Determine the (x, y) coordinate at the center of the cell enclosing the given text.  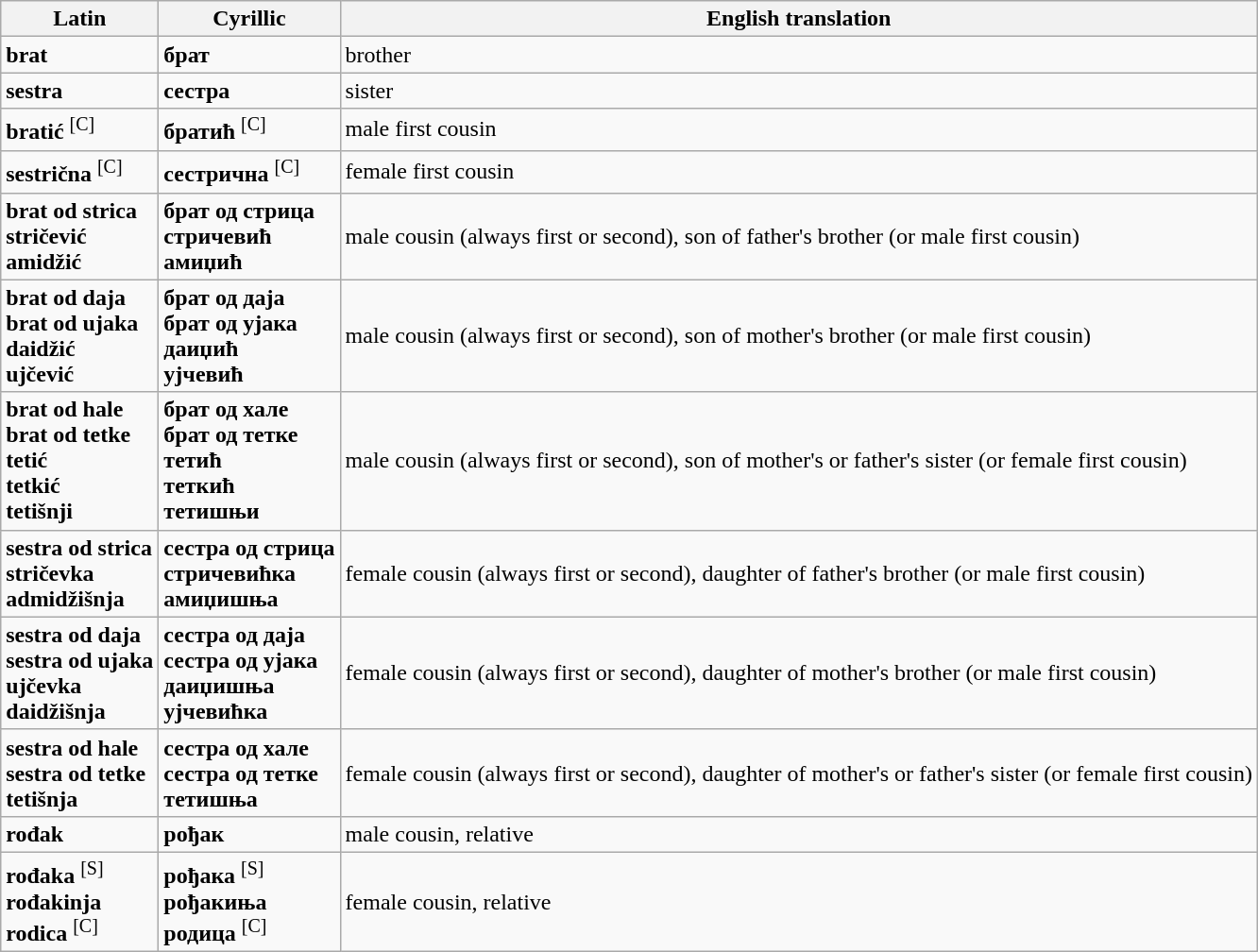
English translation (799, 19)
brat od stricastričevićamidžić (79, 236)
male cousin, relative (799, 834)
братић [C] (249, 130)
brat od dajabrat od ujakadaidžićujčević (79, 336)
Cyrillic (249, 19)
sestra od stricastričevkaadmidžišnja (79, 573)
sister (799, 91)
сестра од халесестра од теткететишња (249, 773)
рођак (249, 834)
сестра од стрицастричевићкаамиџишња (249, 573)
female cousin, relative (799, 901)
brat (79, 55)
сестрична [C] (249, 172)
брат од стрицастричевићамиџић (249, 236)
Latin (79, 19)
bratić [C] (79, 130)
sestra od dajasestra od ujakaujčevkadaidžišnja (79, 672)
брат (249, 55)
брат од дајабрат од ујакадаиџићујчевић (249, 336)
sestra od halesestra od tetketetišnja (79, 773)
sestrična [C] (79, 172)
сестра од дајасестра од ујакадаиџишњаујчевићка (249, 672)
female cousin (always first or second), daughter of father's brother (or male first cousin) (799, 573)
sestra (79, 91)
брат од халебрат од теткететићтеткићтетишњи (249, 461)
female first cousin (799, 172)
рођака [S]рођакињародица [C] (249, 901)
female cousin (always first or second), daughter of mother's or father's sister (or female first cousin) (799, 773)
brat od halebrat od tetketetićtetkićtetišnji (79, 461)
сестра (249, 91)
brother (799, 55)
female cousin (always first or second), daughter of mother's brother (or male first cousin) (799, 672)
male cousin (always first or second), son of mother's brother (or male first cousin) (799, 336)
rođak (79, 834)
male first cousin (799, 130)
male cousin (always first or second), son of father's brother (or male first cousin) (799, 236)
male cousin (always first or second), son of mother's or father's sister (or female first cousin) (799, 461)
rođaka [S]rođakinjarodica [C] (79, 901)
